Locate the cell with the specified text and output its [x, y] center coordinate. 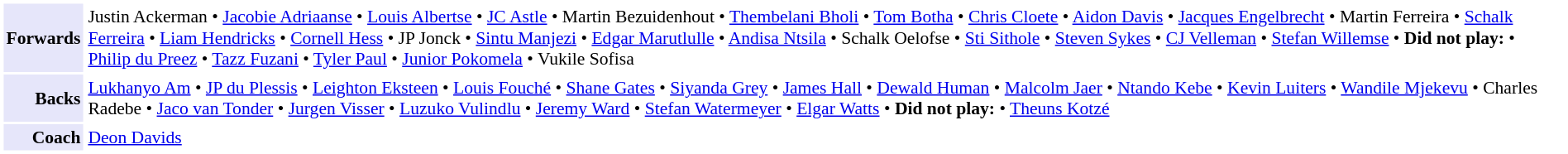
Forwards [43, 37]
Coach [43, 137]
Backs [43, 98]
Deon Davids [825, 137]
